Determine the [x, y] coordinate at the center of the cell enclosing the given text.  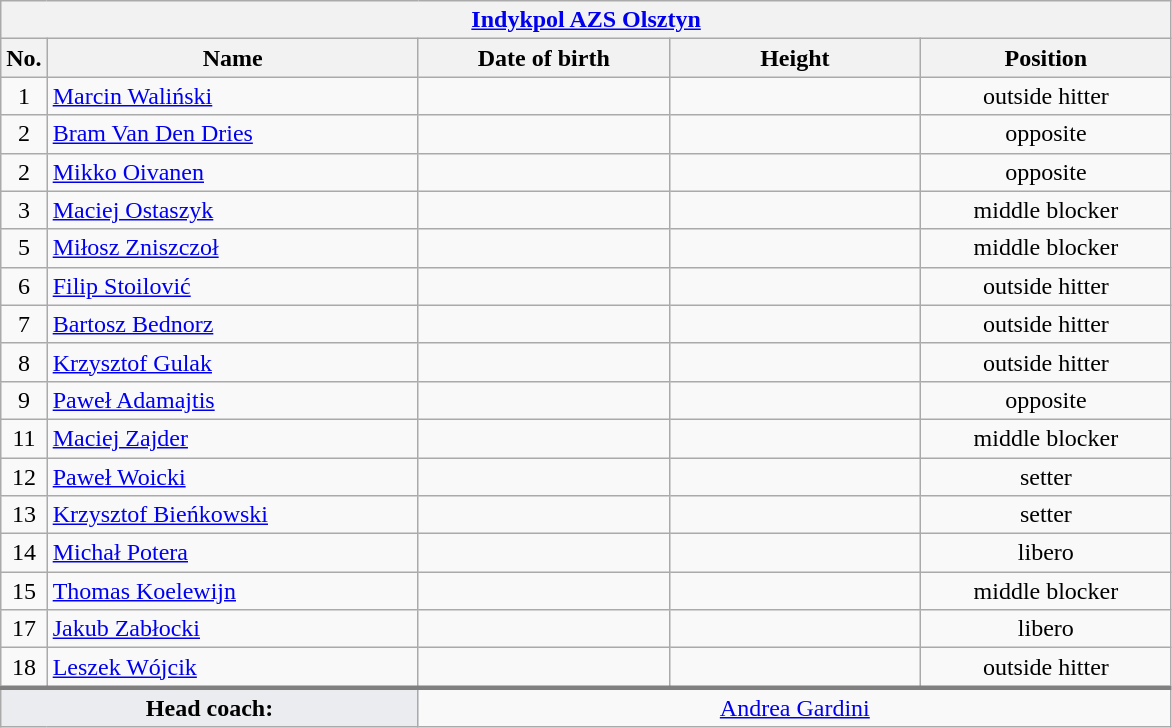
Thomas Koelewijn [232, 591]
Paweł Woicki [232, 477]
Maciej Zajder [232, 438]
7 [24, 324]
Paweł Adamajtis [232, 400]
11 [24, 438]
5 [24, 248]
Name [232, 58]
Miłosz Zniszczoł [232, 248]
15 [24, 591]
No. [24, 58]
12 [24, 477]
Indykpol AZS Olsztyn [586, 20]
Height [794, 58]
Marcin Waliński [232, 96]
Mikko Oivanen [232, 172]
3 [24, 210]
13 [24, 515]
18 [24, 668]
17 [24, 629]
Filip Stoilović [232, 286]
Krzysztof Bieńkowski [232, 515]
9 [24, 400]
Michał Potera [232, 553]
8 [24, 362]
Bram Van Den Dries [232, 134]
Andrea Gardini [794, 707]
14 [24, 553]
Bartosz Bednorz [232, 324]
Jakub Zabłocki [232, 629]
6 [24, 286]
Position [1046, 58]
Krzysztof Gulak [232, 362]
Leszek Wójcik [232, 668]
Maciej Ostaszyk [232, 210]
1 [24, 96]
Head coach: [210, 707]
Date of birth [544, 58]
